Output the [x, y] coordinate of the center of the cell containing the given text.  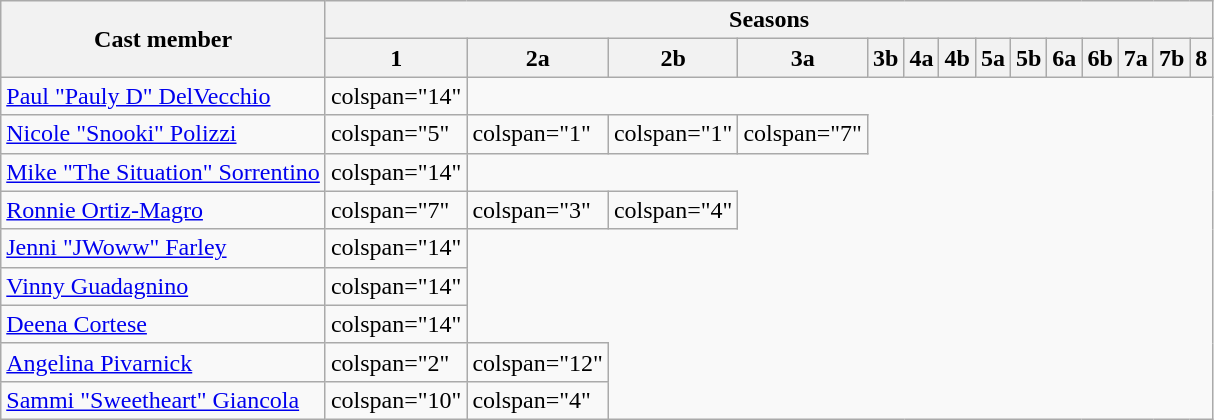
Nicole "Snooki" Polizzi [164, 134]
Seasons [768, 20]
colspan="12" [538, 362]
4a [922, 58]
Angelina Pivarnick [164, 362]
Cast member [164, 39]
Mike "The Situation" Sorrentino [164, 172]
2a [538, 58]
2b [673, 58]
7b [1171, 58]
3a [803, 58]
3b [885, 58]
5a [992, 58]
8 [1202, 58]
Vinny Guadagnino [164, 286]
colspan="10" [396, 400]
Ronnie Ortiz-Magro [164, 210]
6a [1064, 58]
Jenni "JWoww" Farley [164, 248]
Deena Cortese [164, 324]
colspan="3" [538, 210]
1 [396, 58]
5b [1028, 58]
colspan="5" [396, 134]
7a [1136, 58]
Sammi "Sweetheart" Giancola [164, 400]
4b [957, 58]
Paul "Pauly D" DelVecchio [164, 96]
6b [1100, 58]
colspan="2" [396, 362]
